Search for the cell housing the specified text and yield its [x, y] center coordinate. 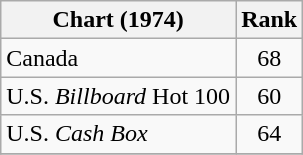
Rank [270, 20]
Canada [118, 58]
U.S. Billboard Hot 100 [118, 96]
68 [270, 58]
U.S. Cash Box [118, 134]
64 [270, 134]
60 [270, 96]
Chart (1974) [118, 20]
